Detect which cell encompasses the target text, then output its [x, y] center coordinate. 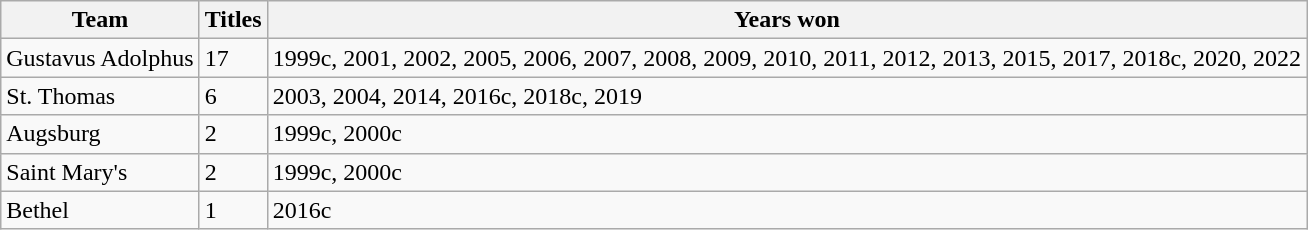
17 [233, 58]
6 [233, 96]
Team [100, 20]
Saint Mary's [100, 172]
2003, 2004, 2014, 2016c, 2018c, 2019 [786, 96]
1 [233, 210]
Gustavus Adolphus [100, 58]
Augsburg [100, 134]
1999c, 2001, 2002, 2005, 2006, 2007, 2008, 2009, 2010, 2011, 2012, 2013, 2015, 2017, 2018c, 2020, 2022 [786, 58]
Titles [233, 20]
Years won [786, 20]
2016c [786, 210]
St. Thomas [100, 96]
Bethel [100, 210]
